Determine the (X, Y) coordinate at the center of the cell enclosing the given text.  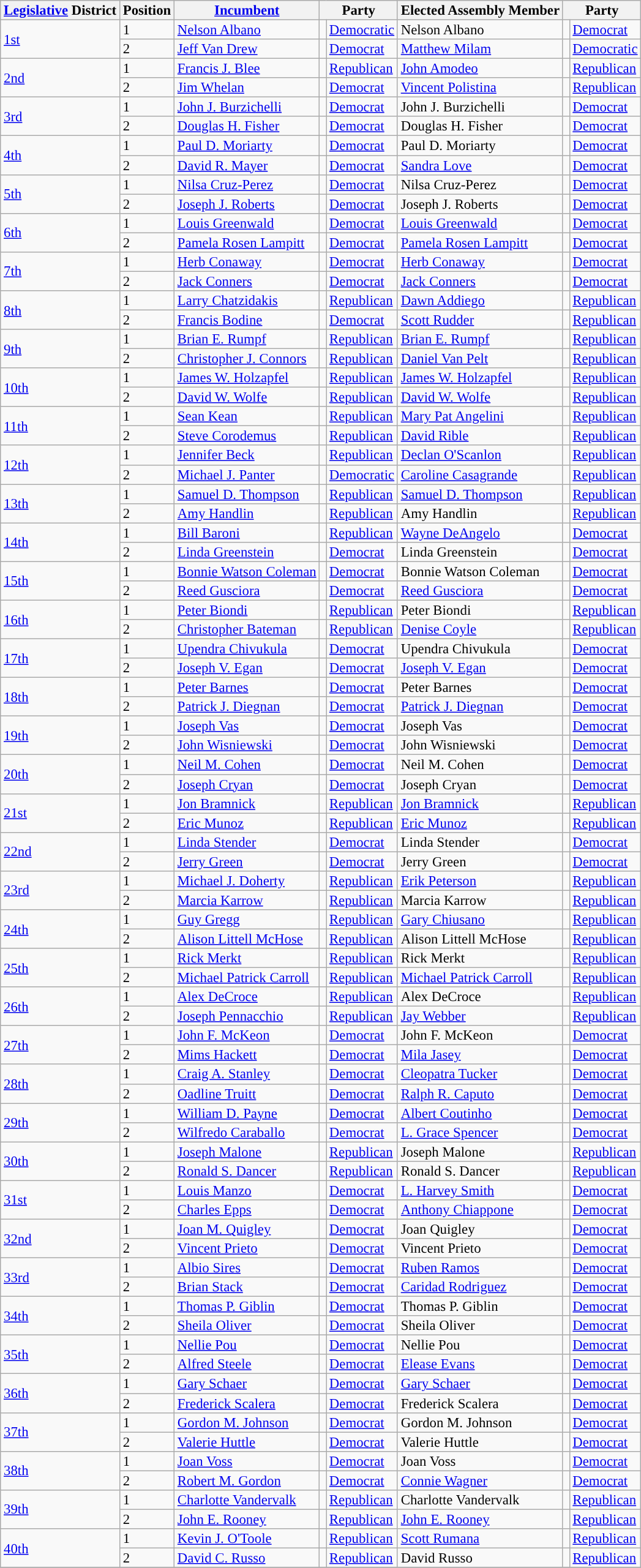
Robert M. Gordon (247, 1480)
David Rible (480, 436)
40th (60, 1548)
Gary Chiusano (480, 920)
Declan O'Scanlon (480, 456)
22nd (60, 851)
Vincent Polistina (480, 88)
7th (60, 272)
34th (60, 1316)
12th (60, 465)
Caridad Rodriguez (480, 1287)
Alfred Steele (247, 1364)
Larry Chatzidakis (247, 301)
William D. Payne (247, 1113)
Albio Sires (247, 1268)
Christopher Bateman (247, 629)
39th (60, 1510)
Guy Gregg (247, 920)
35th (60, 1354)
8th (60, 310)
18th (60, 697)
24th (60, 929)
Daniel Van Pelt (480, 359)
3rd (60, 116)
Albert Coutinho (480, 1113)
4th (60, 156)
Louis Manzo (247, 1190)
Joan M. Quigley (247, 1229)
21st (60, 813)
23rd (60, 890)
36th (60, 1394)
5th (60, 193)
26th (60, 1007)
Kevin J. O'Toole (247, 1539)
David Russo (480, 1558)
Christopher J. Connors (247, 359)
David R. Mayer (247, 165)
30th (60, 1161)
Dawn Addiego (480, 301)
9th (60, 349)
Francis J. Blee (247, 69)
16th (60, 620)
37th (60, 1431)
14th (60, 542)
Legislative District (60, 10)
29th (60, 1123)
L. Harvey Smith (480, 1190)
31st (60, 1200)
Jim Whelan (247, 88)
17th (60, 659)
Elease Evans (480, 1364)
6th (60, 233)
32nd (60, 1238)
John Amodeo (480, 69)
13th (60, 503)
2nd (60, 78)
Scott Rudder (480, 320)
19th (60, 736)
Joan Quigley (480, 1229)
Mila Jasey (480, 1055)
Jeff Van Drew (247, 49)
Connie Wagner (480, 1480)
Position (147, 10)
L. Grace Spencer (480, 1132)
Mary Pat Angelini (480, 416)
Matthew Milam (480, 49)
Sean Kean (247, 416)
Steve Corodemus (247, 436)
Francis Bodine (247, 320)
Scott Rumana (480, 1539)
1st (60, 39)
Erik Peterson (480, 881)
Caroline Casagrande (480, 475)
11th (60, 426)
Joseph Pennacchio (247, 1016)
Mims Hackett (247, 1055)
Brian Stack (247, 1287)
25th (60, 967)
Michael J. Doherty (247, 881)
Sandra Love (480, 165)
Jennifer Beck (247, 456)
15th (60, 580)
Wilfredo Caraballo (247, 1132)
Bill Baroni (247, 533)
10th (60, 387)
28th (60, 1084)
Ruben Ramos (480, 1268)
38th (60, 1471)
33rd (60, 1277)
Ralph R. Caputo (480, 1093)
Jay Webber (480, 1016)
Anthony Chiappone (480, 1210)
Elected Assembly Member (480, 10)
Denise Coyle (480, 629)
Craig A. Stanley (247, 1075)
Charles Epps (247, 1210)
Cleopatra Tucker (480, 1075)
Wayne DeAngelo (480, 533)
David C. Russo (247, 1558)
27th (60, 1045)
Oadline Truitt (247, 1093)
20th (60, 774)
Michael J. Panter (247, 475)
Incumbent (247, 10)
